Determine the (x, y) coordinate at the center of the cell enclosing the given text.  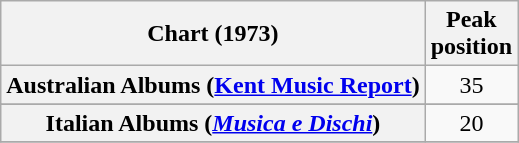
35 (471, 85)
Peakposition (471, 34)
Australian Albums (Kent Music Report) (213, 85)
Italian Albums (Musica e Dischi) (213, 123)
Chart (1973) (213, 34)
20 (471, 123)
